Scan for the cell matching the given text and deliver its [X, Y] coordinate at center. 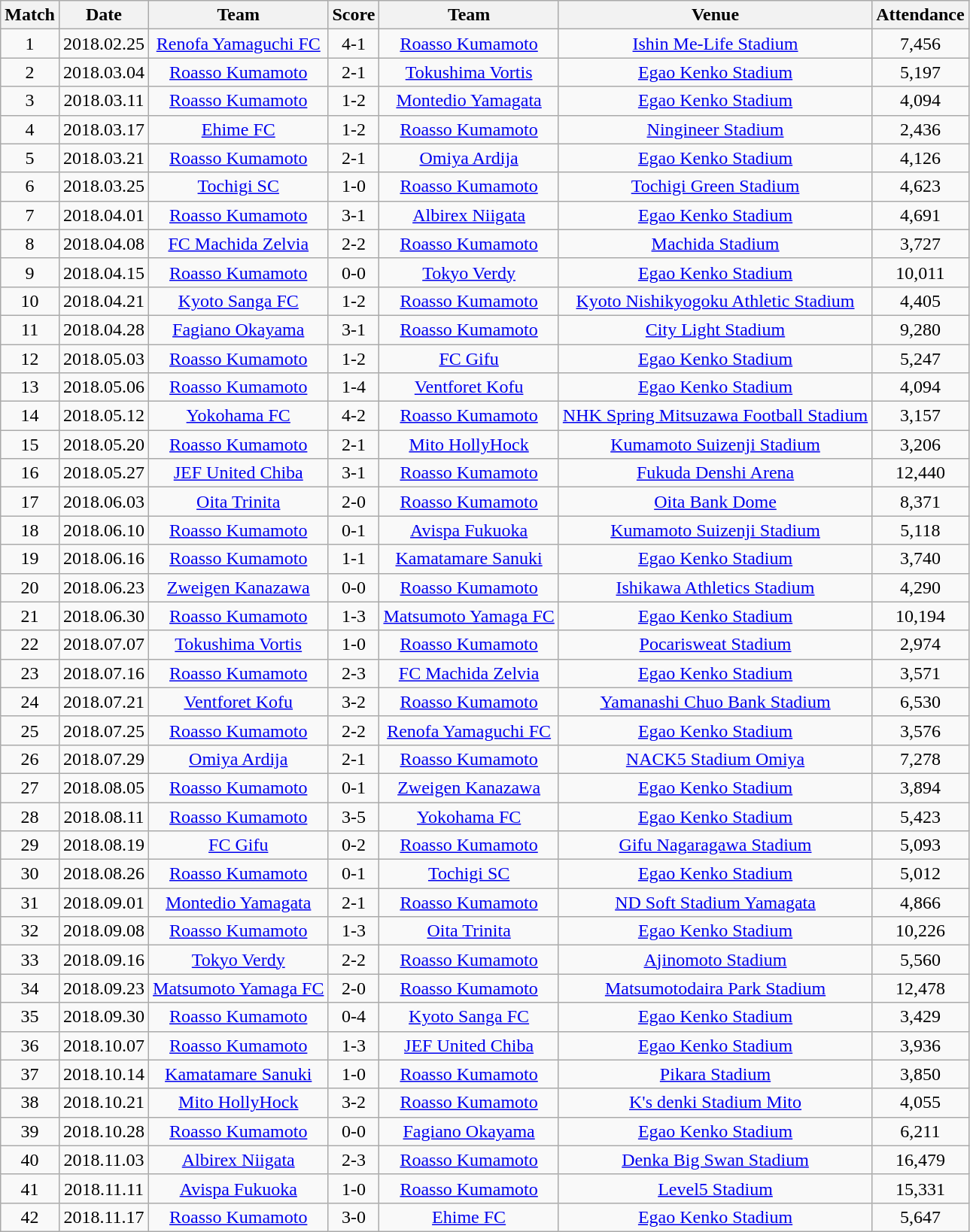
3,936 [920, 1045]
3,727 [920, 244]
2,436 [920, 129]
2018.05.06 [104, 387]
Venue [715, 15]
Level5 Stadium [715, 1188]
2018.08.05 [104, 787]
8 [30, 244]
5 [30, 158]
Matsumotodaira Park Stadium [715, 988]
Gifu Nagaragawa Stadium [715, 845]
2018.11.03 [104, 1160]
2018.10.14 [104, 1074]
2018.02.25 [104, 44]
2018.04.28 [104, 329]
2018.08.26 [104, 874]
City Light Stadium [715, 329]
Ningineer Stadium [715, 129]
9 [30, 272]
Tochigi Green Stadium [715, 187]
Pikara Stadium [715, 1074]
15,331 [920, 1188]
2018.08.19 [104, 845]
8,371 [920, 502]
2018.03.25 [104, 187]
40 [30, 1160]
3,206 [920, 445]
Yamanashi Chuo Bank Stadium [715, 702]
3,157 [920, 416]
0-2 [354, 845]
9,280 [920, 329]
3-0 [354, 1217]
Score [354, 15]
2018.04.21 [104, 301]
5,118 [920, 530]
6,530 [920, 702]
32 [30, 931]
4,691 [920, 215]
2018.05.12 [104, 416]
2018.04.01 [104, 215]
3 [30, 101]
39 [30, 1131]
5,423 [920, 816]
12,478 [920, 988]
31 [30, 903]
17 [30, 502]
26 [30, 759]
2018.06.23 [104, 587]
7 [30, 215]
4,623 [920, 187]
2018.08.11 [104, 816]
2018.11.11 [104, 1188]
10,194 [920, 616]
2018.07.16 [104, 673]
2018.05.03 [104, 359]
23 [30, 673]
2 [30, 72]
ND Soft Stadium Yamagata [715, 903]
2018.07.21 [104, 702]
2018.03.21 [104, 158]
6,211 [920, 1131]
15 [30, 445]
Oita Bank Dome [715, 502]
4,866 [920, 903]
7,456 [920, 44]
2018.09.30 [104, 1017]
2018.04.15 [104, 272]
11 [30, 329]
Denka Big Swan Stadium [715, 1160]
34 [30, 988]
5,197 [920, 72]
2018.09.08 [104, 931]
3,894 [920, 787]
27 [30, 787]
NHK Spring Mitsuzawa Football Stadium [715, 416]
Date [104, 15]
Fukuda Denshi Arena [715, 473]
2,974 [920, 645]
2018.06.30 [104, 616]
2018.07.29 [104, 759]
7,278 [920, 759]
16,479 [920, 1160]
5,247 [920, 359]
2018.10.07 [104, 1045]
1-4 [354, 387]
2018.05.20 [104, 445]
2018.03.11 [104, 101]
4,055 [920, 1103]
10,226 [920, 931]
Ishin Me-Life Stadium [715, 44]
2018.09.01 [104, 903]
2018.11.17 [104, 1217]
2018.06.03 [104, 502]
3,429 [920, 1017]
6 [30, 187]
2018.10.28 [104, 1131]
4-1 [354, 44]
2018.06.10 [104, 530]
19 [30, 559]
28 [30, 816]
16 [30, 473]
Ishikawa Athletics Stadium [715, 587]
25 [30, 730]
1-1 [354, 559]
20 [30, 587]
2018.03.04 [104, 72]
Ajinomoto Stadium [715, 960]
1 [30, 44]
12,440 [920, 473]
29 [30, 845]
2018.09.23 [104, 988]
NACK5 Stadium Omiya [715, 759]
13 [30, 387]
4-2 [354, 416]
2018.06.16 [104, 559]
37 [30, 1074]
Pocarisweat Stadium [715, 645]
2018.05.27 [104, 473]
4,126 [920, 158]
5,012 [920, 874]
5,093 [920, 845]
5,647 [920, 1217]
4,290 [920, 587]
3,576 [920, 730]
2018.04.08 [104, 244]
36 [30, 1045]
12 [30, 359]
41 [30, 1188]
22 [30, 645]
35 [30, 1017]
Machida Stadium [715, 244]
42 [30, 1217]
4 [30, 129]
Attendance [920, 15]
24 [30, 702]
3,850 [920, 1074]
5,560 [920, 960]
2018.10.21 [104, 1103]
3,571 [920, 673]
3,740 [920, 559]
2018.09.16 [104, 960]
2018.03.17 [104, 129]
10,011 [920, 272]
21 [30, 616]
2018.07.25 [104, 730]
18 [30, 530]
2018.07.07 [104, 645]
0-4 [354, 1017]
14 [30, 416]
Match [30, 15]
38 [30, 1103]
Kyoto Nishikyogoku Athletic Stadium [715, 301]
4,405 [920, 301]
3-5 [354, 816]
33 [30, 960]
K's denki Stadium Mito [715, 1103]
10 [30, 301]
30 [30, 874]
